Pinpoint the cell where the given text exists, returning its (x, y) midpoint coordinate. 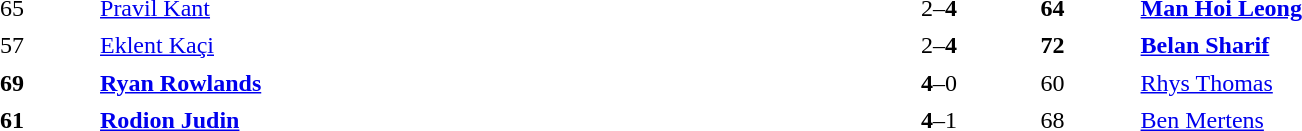
60 (1086, 83)
Ryan Rowlands (469, 83)
Eklent Kaçi (469, 45)
72 (1086, 45)
2–4 (938, 45)
4–0 (938, 83)
